From the cell containing the given text, extract its center point as (x, y) coordinate. 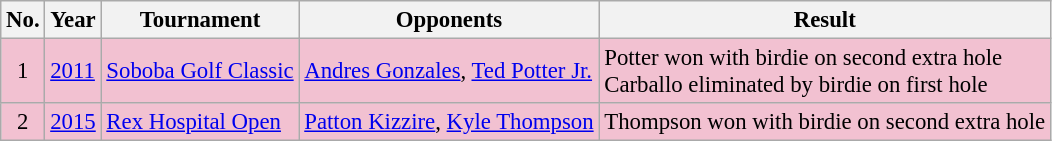
No. (23, 20)
Thompson won with birdie on second extra hole (825, 122)
2015 (73, 122)
Tournament (200, 20)
Andres Gonzales, Ted Potter Jr. (449, 72)
Patton Kizzire, Kyle Thompson (449, 122)
Potter won with birdie on second extra holeCarballo eliminated by birdie on first hole (825, 72)
Result (825, 20)
2 (23, 122)
Opponents (449, 20)
1 (23, 72)
Year (73, 20)
2011 (73, 72)
Rex Hospital Open (200, 122)
Soboba Golf Classic (200, 72)
